Capture the cell that displays the provided text and extract its (X, Y) central coordinate. 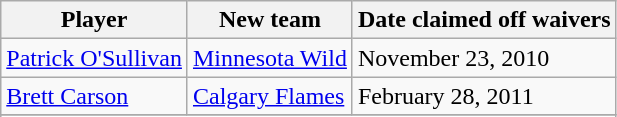
New team (270, 20)
Patrick O'Sullivan (94, 58)
Minnesota Wild (270, 58)
Date claimed off waivers (484, 20)
Calgary Flames (270, 96)
November 23, 2010 (484, 58)
Player (94, 20)
Brett Carson (94, 96)
February 28, 2011 (484, 96)
